Identify which cell holds the provided text, then report its [X, Y] central coordinate. 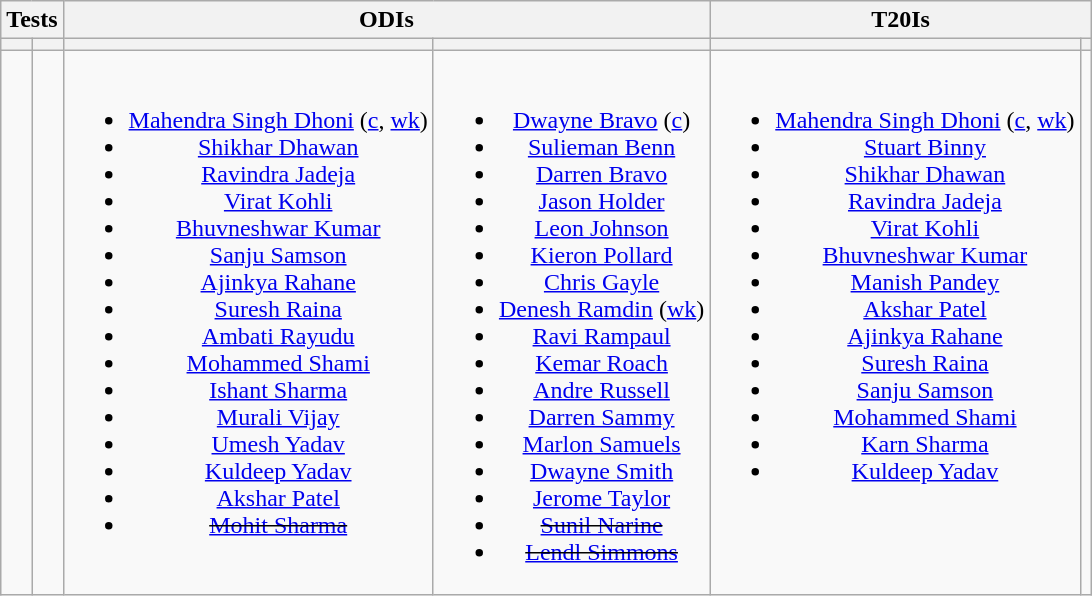
ODIs [386, 20]
Tests [32, 20]
T20Is [900, 20]
